Pinpoint the cell where the given text exists, returning its (X, Y) midpoint coordinate. 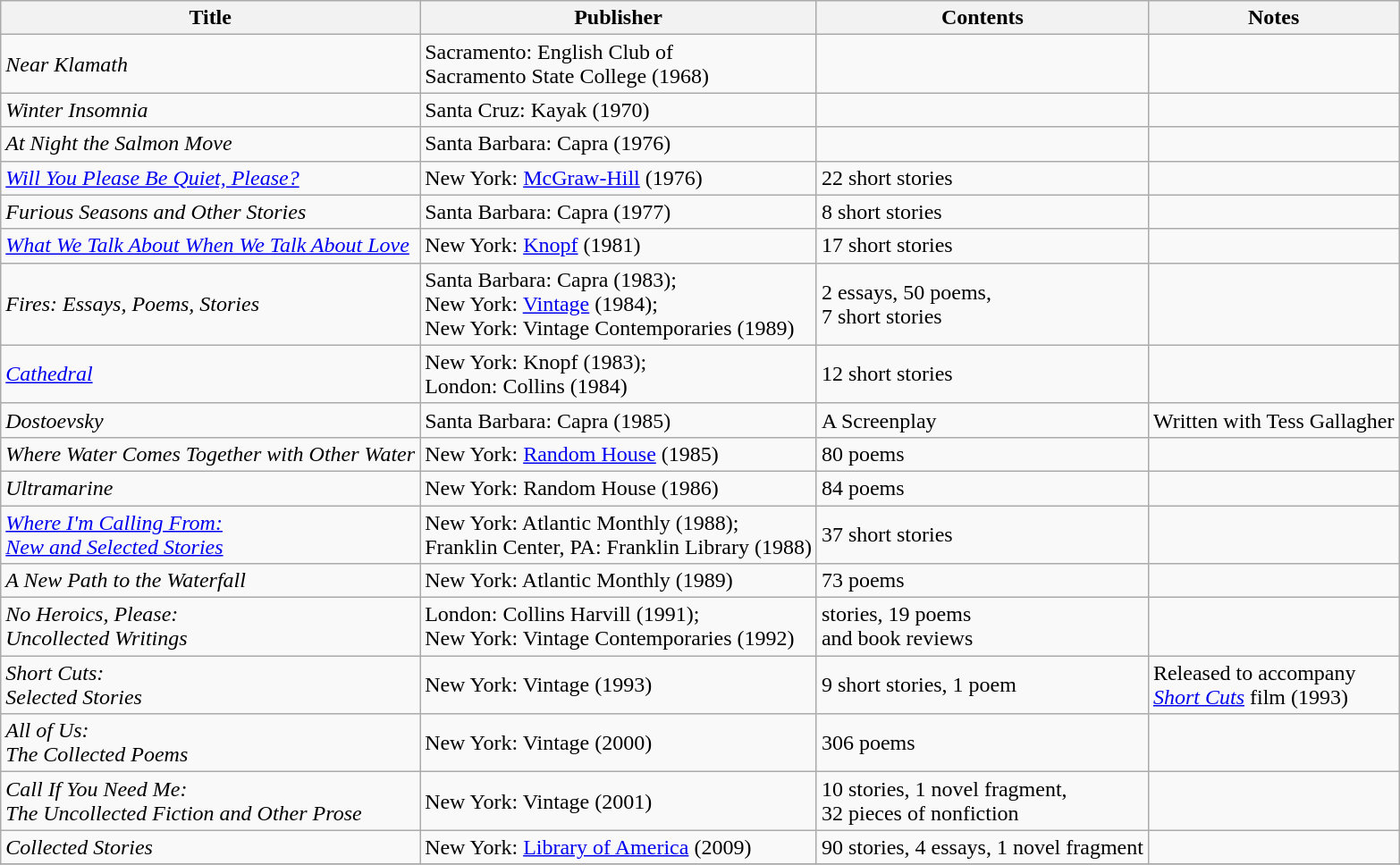
New York: Knopf (1983);London: Collins (1984) (619, 374)
Winter Insomnia (211, 110)
Furious Seasons and Other Stories (211, 212)
Dostoevsky (211, 420)
A New Path to the Waterfall (211, 581)
17 short stories (982, 246)
London: Collins Harvill (1991); New York: Vintage Contemporaries (1992) (619, 627)
22 short stories (982, 178)
New York: McGraw-Hill (1976) (619, 178)
306 poems (982, 743)
10 stories, 1 novel fragment,32 pieces of nonfiction (982, 801)
12 short stories (982, 374)
Released to accompanyShort Cuts film (1993) (1273, 684)
Near Klamath (211, 64)
What We Talk About When We Talk About Love (211, 246)
Will You Please Be Quiet, Please? (211, 178)
2 essays, 50 poems,7 short stories (982, 304)
Contents (982, 18)
No Heroics, Please:Uncollected Writings (211, 627)
Santa Barbara: Capra (1985) (619, 420)
73 poems (982, 581)
Santa Cruz: Kayak (1970) (619, 110)
Short Cuts:Selected Stories (211, 684)
37 short stories (982, 534)
Notes (1273, 18)
New York: Knopf (1981) (619, 246)
Where Water Comes Together with Other Water (211, 454)
New York: Atlantic Monthly (1989) (619, 581)
8 short stories (982, 212)
Santa Barbara: Capra (1983);New York: Vintage (1984); New York: Vintage Contemporaries (1989) (619, 304)
Santa Barbara: Capra (1977) (619, 212)
All of Us:The Collected Poems (211, 743)
New York: Library of America (2009) (619, 847)
Collected Stories (211, 847)
Call If You Need Me:The Uncollected Fiction and Other Prose (211, 801)
84 poems (982, 488)
Cathedral (211, 374)
stories, 19 poemsand book reviews (982, 627)
At Night the Salmon Move (211, 144)
New York: Vintage (1993) (619, 684)
New York: Random House (1986) (619, 488)
Title (211, 18)
80 poems (982, 454)
Publisher (619, 18)
Fires: Essays, Poems, Stories (211, 304)
Santa Barbara: Capra (1976) (619, 144)
90 stories, 4 essays, 1 novel fragment (982, 847)
Where I'm Calling From:New and Selected Stories (211, 534)
New York: Atlantic Monthly (1988); Franklin Center, PA: Franklin Library (1988) (619, 534)
New York: Vintage (2000) (619, 743)
Ultramarine (211, 488)
New York: Random House (1985) (619, 454)
Written with Tess Gallagher (1273, 420)
New York: Vintage (2001) (619, 801)
9 short stories, 1 poem (982, 684)
Sacramento: English Club ofSacramento State College (1968) (619, 64)
A Screenplay (982, 420)
